Extract the (x, y) coordinate from the center of the cell holding the provided text.  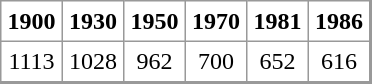
616 (339, 62)
700 (216, 62)
1981 (278, 21)
1900 (32, 21)
1970 (216, 21)
1986 (339, 21)
1930 (93, 21)
1950 (155, 21)
962 (155, 62)
652 (278, 62)
1028 (93, 62)
1113 (32, 62)
